Provide the [X, Y] coordinate of the cell's center where the given text is located.  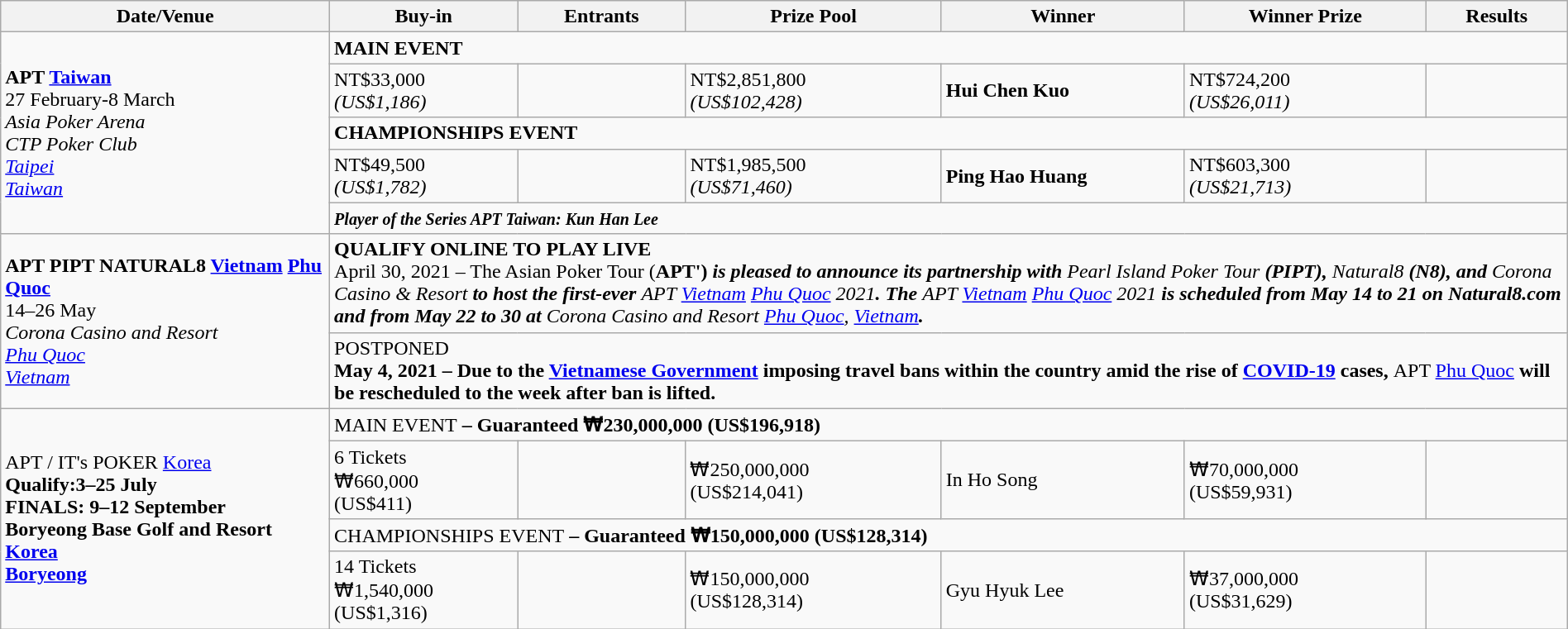
APT / IT's POKER KoreaQualify:3–25 JulyFINALS: 9–12 SeptemberBoryeong Base Golf and ResortKoreaBoryeong [165, 518]
Winner Prize [1305, 17]
Ping Hao Huang [1063, 175]
In Ho Song [1063, 480]
Hui Chen Kuo [1063, 91]
APT PIPT NATURAL8 Vietnam Phu Quoc14–26 MayCorona Casino and ResortPhu QuocVietnam [165, 321]
NT$1,985,500(US$71,460) [814, 175]
6 Tickets₩660,000(US$411) [423, 480]
NT$2,851,800(US$102,428) [814, 91]
NT$724,200(US$26,011) [1305, 91]
Winner [1063, 17]
₩37,000,000(US$31,629) [1305, 590]
₩150,000,000(US$128,314) [814, 590]
Date/Venue [165, 17]
MAIN EVENT [949, 48]
MAIN EVENT – Guaranteed ₩230,000,000 (US$196,918) [949, 425]
NT$49,500(US$1,782) [423, 175]
Entrants [602, 17]
14 Tickets₩1,540,000(US$1,316) [423, 590]
Gyu Hyuk Lee [1063, 590]
CHAMPIONSHIPS EVENT [949, 133]
₩250,000,000(US$214,041) [814, 480]
NT$603,300(US$21,713) [1305, 175]
Prize Pool [814, 17]
CHAMPIONSHIPS EVENT – Guaranteed ₩150,000,000 (US$128,314) [949, 535]
Buy-in [423, 17]
APT Taiwan27 February-8 MarchAsia Poker ArenaCTP Poker ClubTaipeiTaiwan [165, 133]
Player of the Series APT Taiwan: Kun Han Lee [949, 218]
₩70,000,000(US$59,931) [1305, 480]
Results [1497, 17]
NT$33,000(US$1,186) [423, 91]
